Capture the cell that displays the provided text and extract its (x, y) central coordinate. 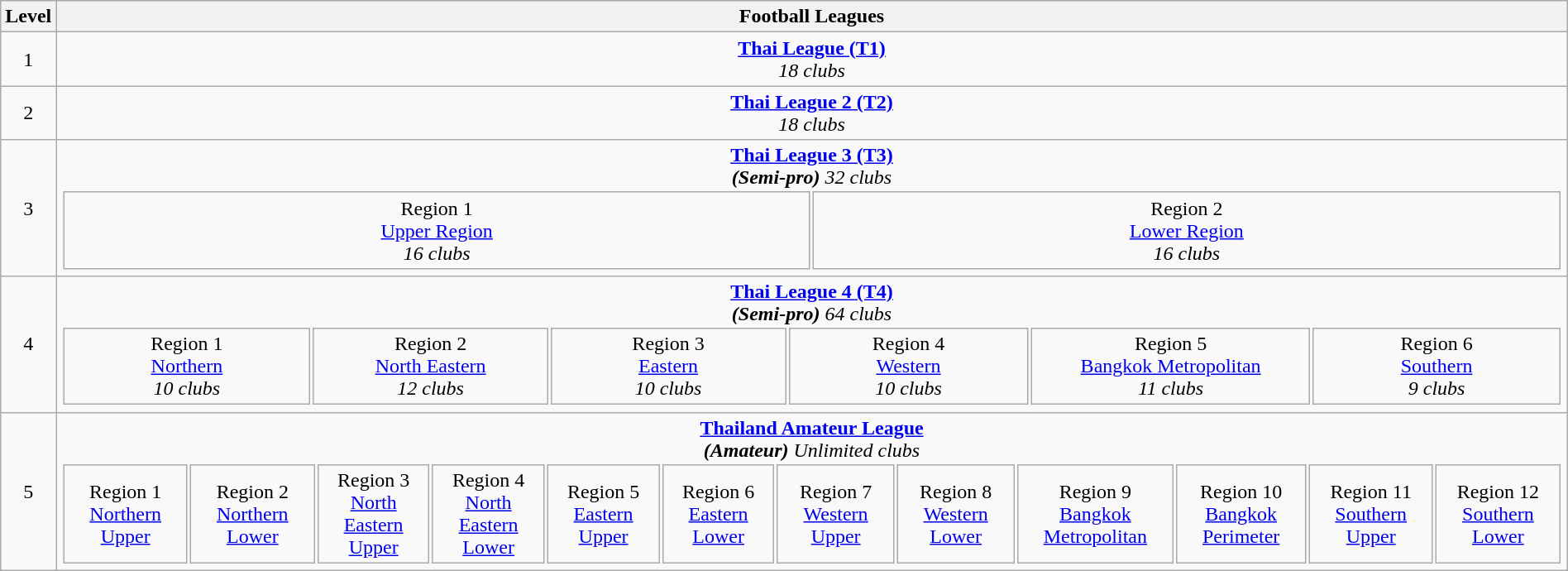
5 (28, 492)
Football Leagues (812, 17)
Region 10 Bangkok Perimeter (1241, 515)
Region 1 Northern Upper (126, 515)
Region 4 Western 10 clubs (908, 367)
Region 3 Eastern 10 clubs (668, 367)
Region 2 Lower Region 16 clubs (1187, 230)
Region 2 Northern Lower (253, 515)
Level (28, 17)
Region 5 Bangkok Metropolitan 11 clubs (1171, 367)
Region 3 North Eastern Upper (374, 515)
Thai League 2 (T2) 18 clubs (812, 113)
Region 7 Western Upper (836, 515)
2 (28, 113)
Region 11 Southern Upper (1371, 515)
Region 5 Eastern Upper (604, 515)
Region 1 Northern 10 clubs (187, 367)
3 (28, 209)
Thai League 3 (T3) (Semi-pro) 32 clubs Region 1 Upper Region 16 clubs Region 2 Lower Region 16 clubs (812, 209)
Region 12 Southern Lower (1499, 515)
Region 2 North Eastern 12 clubs (430, 367)
Region 1 Upper Region 16 clubs (437, 230)
Region 9 Bangkok Metropolitan (1095, 515)
1 (28, 60)
Region 6 Southern 9 clubs (1436, 367)
Region 4 North Eastern Lower (489, 515)
4 (28, 344)
Region 8 Western Lower (956, 515)
Thai League (T1) 18 clubs (812, 60)
Region 6 Eastern Lower (719, 515)
